Extract the (X, Y) coordinate from the center of the cell holding the provided text.  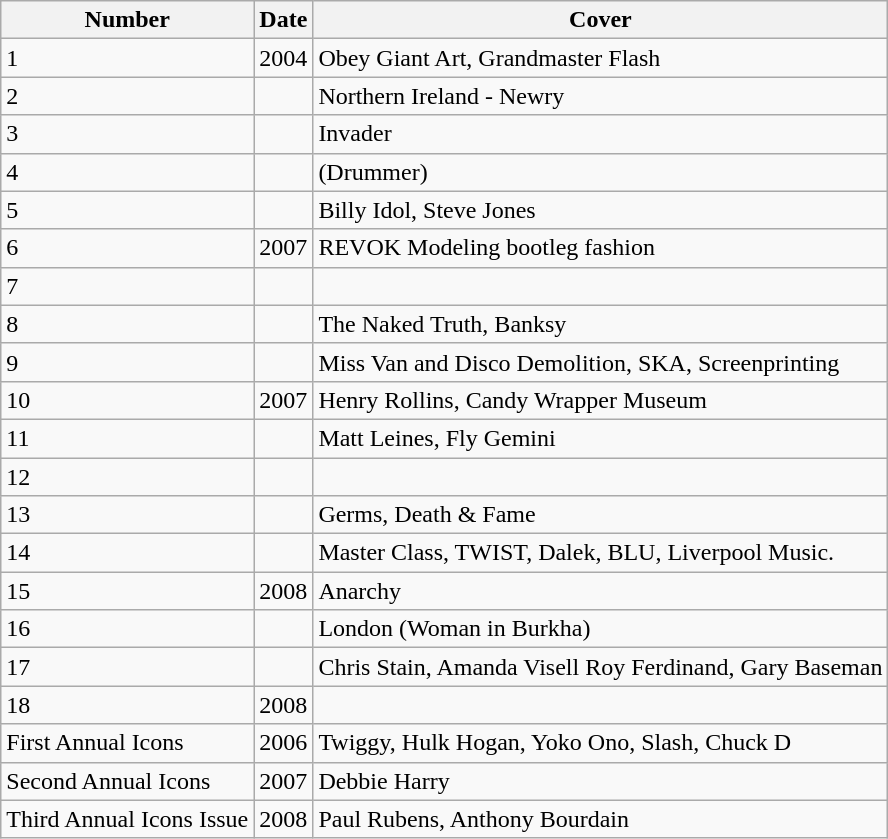
11 (128, 438)
3 (128, 134)
4 (128, 172)
Miss Van and Disco Demolition, SKA, Screenprinting (600, 362)
REVOK Modeling bootleg fashion (600, 248)
13 (128, 515)
2006 (284, 743)
17 (128, 667)
Invader (600, 134)
Henry Rollins, Candy Wrapper Museum (600, 400)
First Annual Icons (128, 743)
Cover (600, 20)
15 (128, 591)
Number (128, 20)
The Naked Truth, Banksy (600, 324)
1 (128, 58)
Obey Giant Art, Grandmaster Flash (600, 58)
Third Annual Icons Issue (128, 819)
Date (284, 20)
7 (128, 286)
Northern Ireland - Newry (600, 96)
10 (128, 400)
5 (128, 210)
18 (128, 705)
Billy Idol, Steve Jones (600, 210)
6 (128, 248)
9 (128, 362)
2004 (284, 58)
Matt Leines, Fly Gemini (600, 438)
Anarchy (600, 591)
Paul Rubens, Anthony Bourdain (600, 819)
Debbie Harry (600, 781)
16 (128, 629)
Germs, Death & Fame (600, 515)
Master Class, TWIST, Dalek, BLU, Liverpool Music. (600, 553)
14 (128, 553)
Chris Stain, Amanda Visell Roy Ferdinand, Gary Baseman (600, 667)
London (Woman in Burkha) (600, 629)
8 (128, 324)
2 (128, 96)
Twiggy, Hulk Hogan, Yoko Ono, Slash, Chuck D (600, 743)
(Drummer) (600, 172)
12 (128, 477)
Second Annual Icons (128, 781)
